Pinpoint the cell where the given text exists, returning its [x, y] midpoint coordinate. 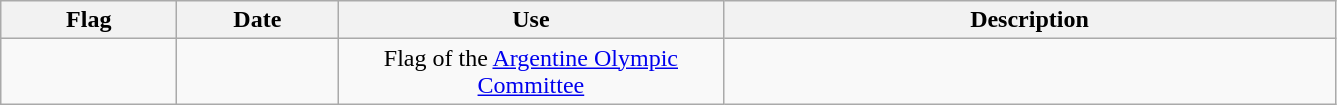
Date [258, 20]
Description [1030, 20]
Use [531, 20]
Flag [89, 20]
Flag of the Argentine Olympic Committee [531, 72]
